Return the [X, Y] coordinate for the center point of the cell that contains the specified text.  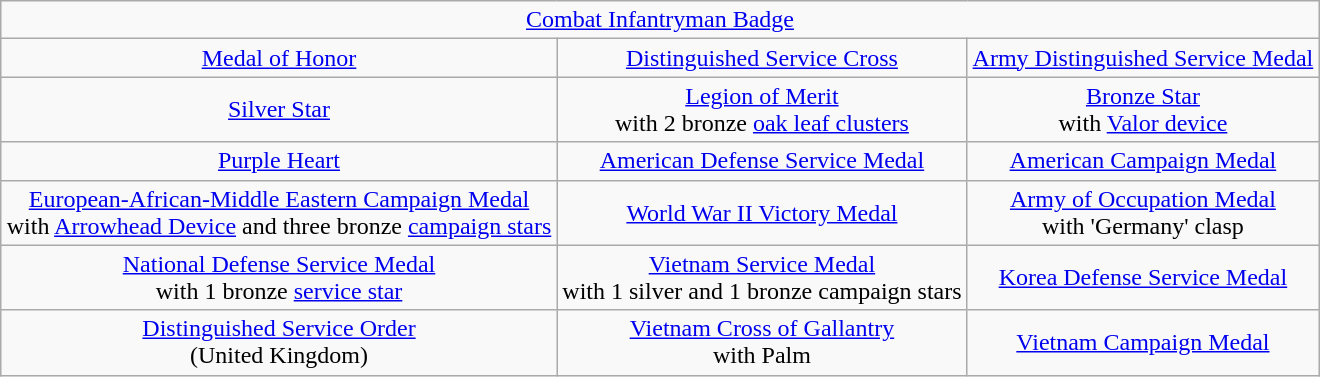
Distinguished Service Cross [762, 58]
World War II Victory Medal [762, 212]
Silver Star [279, 110]
Vietnam Campaign Medal [1143, 342]
Vietnam Service Medalwith 1 silver and 1 bronze campaign stars [762, 278]
Bronze Starwith Valor device [1143, 110]
European-African-Middle Eastern Campaign Medalwith Arrowhead Device and three bronze campaign stars [279, 212]
American Campaign Medal [1143, 161]
Legion of Meritwith 2 bronze oak leaf clusters [762, 110]
Korea Defense Service Medal [1143, 278]
Army of Occupation Medalwith 'Germany' clasp [1143, 212]
Distinguished Service Order(United Kingdom) [279, 342]
American Defense Service Medal [762, 161]
Vietnam Cross of Gallantrywith Palm [762, 342]
National Defense Service Medalwith 1 bronze service star [279, 278]
Purple Heart [279, 161]
Medal of Honor [279, 58]
Army Distinguished Service Medal [1143, 58]
Combat Infantryman Badge [660, 20]
